Capture the cell that displays the provided text and extract its [X, Y] central coordinate. 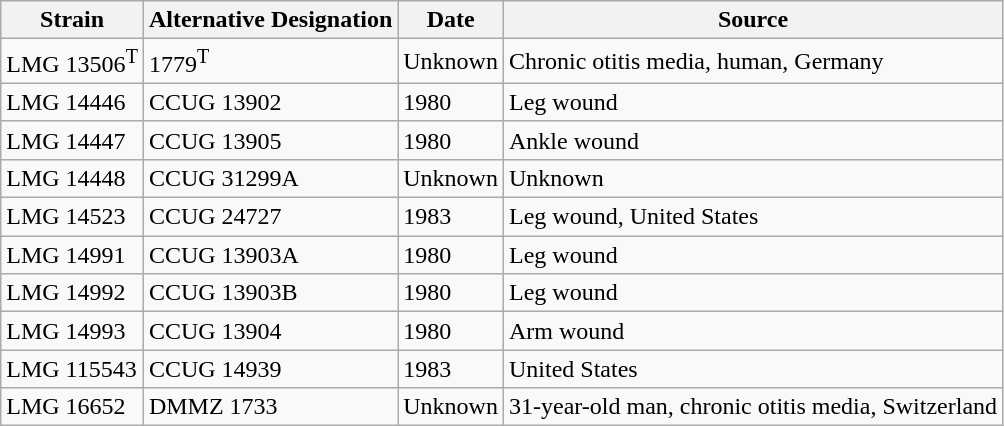
31-year-old man, chronic otitis media, Switzerland [752, 407]
DMMZ 1733 [270, 407]
CCUG 13902 [270, 102]
Arm wound [752, 331]
Strain [72, 20]
CCUG 13903B [270, 293]
Chronic otitis media, human, Germany [752, 62]
LMG 115543 [72, 369]
CCUG 31299A [270, 178]
Alternative Designation [270, 20]
LMG 16652 [72, 407]
LMG 13506T [72, 62]
LMG 14991 [72, 255]
United States [752, 369]
CCUG 14939 [270, 369]
Leg wound, United States [752, 217]
CCUG 24727 [270, 217]
CCUG 13904 [270, 331]
CCUG 13905 [270, 140]
Source [752, 20]
Ankle wound [752, 140]
LMG 14446 [72, 102]
LMG 14992 [72, 293]
LMG 14993 [72, 331]
LMG 14447 [72, 140]
CCUG 13903A [270, 255]
1779T [270, 62]
LMG 14523 [72, 217]
LMG 14448 [72, 178]
Date [451, 20]
